Return (x, y) of the center of cell containing provided text 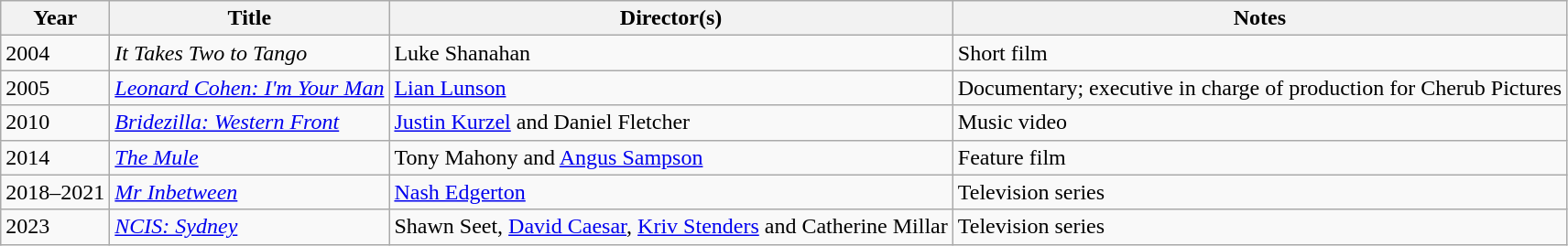
Year (55, 18)
2005 (55, 88)
Leonard Cohen: I'm Your Man (249, 88)
NCIS: Sydney (249, 227)
Director(s) (670, 18)
Music video (1259, 123)
2004 (55, 53)
Luke Shanahan (670, 53)
Mr Inbetween (249, 192)
Shawn Seet, David Caesar, Kriv Stenders and Catherine Millar (670, 227)
2023 (55, 227)
Title (249, 18)
Tony Mahony and Angus Sampson (670, 157)
Documentary; executive in charge of production for Cherub Pictures (1259, 88)
Feature film (1259, 157)
2010 (55, 123)
Justin Kurzel and Daniel Fletcher (670, 123)
It Takes Two to Tango (249, 53)
Nash Edgerton (670, 192)
Notes (1259, 18)
Short film (1259, 53)
The Mule (249, 157)
2014 (55, 157)
Bridezilla: Western Front (249, 123)
Lian Lunson (670, 88)
2018–2021 (55, 192)
